Search for the cell housing the specified text and yield its [X, Y] center coordinate. 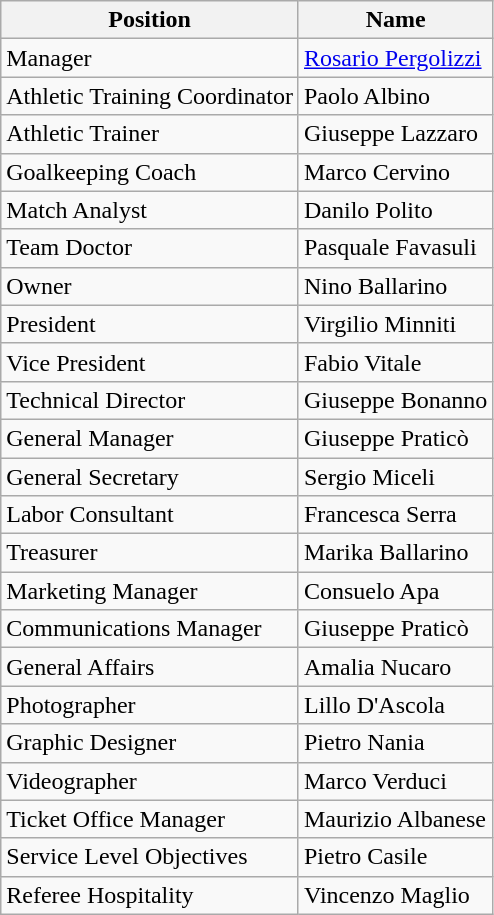
Goalkeeping Coach [150, 172]
Photographer [150, 705]
Consuelo Apa [395, 591]
Position [150, 20]
Paolo Albino [395, 96]
Virgilio Minniti [395, 324]
Vice President [150, 362]
Pietro Casile [395, 857]
Amalia Nucaro [395, 667]
Marco Verduci [395, 781]
Service Level Objectives [150, 857]
Pasquale Favasuli [395, 248]
Vincenzo Maglio [395, 895]
Marco Cervino [395, 172]
President [150, 324]
Danilo Polito [395, 210]
Treasurer [150, 553]
Marika Ballarino [395, 553]
Team Doctor [150, 248]
Lillo D'Ascola [395, 705]
Manager [150, 58]
Sergio Miceli [395, 477]
Labor Consultant [150, 515]
Athletic Trainer [150, 134]
Giuseppe Bonanno [395, 400]
Pietro Nania [395, 743]
Name [395, 20]
Owner [150, 286]
Athletic Training Coordinator [150, 96]
Nino Ballarino [395, 286]
Francesca Serra [395, 515]
Videographer [150, 781]
Marketing Manager [150, 591]
Giuseppe Lazzaro [395, 134]
Rosario Pergolizzi [395, 58]
Communications Manager [150, 629]
General Manager [150, 438]
Ticket Office Manager [150, 819]
Maurizio Albanese [395, 819]
Graphic Designer [150, 743]
General Affairs [150, 667]
Match Analyst [150, 210]
Technical Director [150, 400]
Referee Hospitality [150, 895]
General Secretary [150, 477]
Fabio Vitale [395, 362]
